Locate the cell with the specified text and output its [x, y] center coordinate. 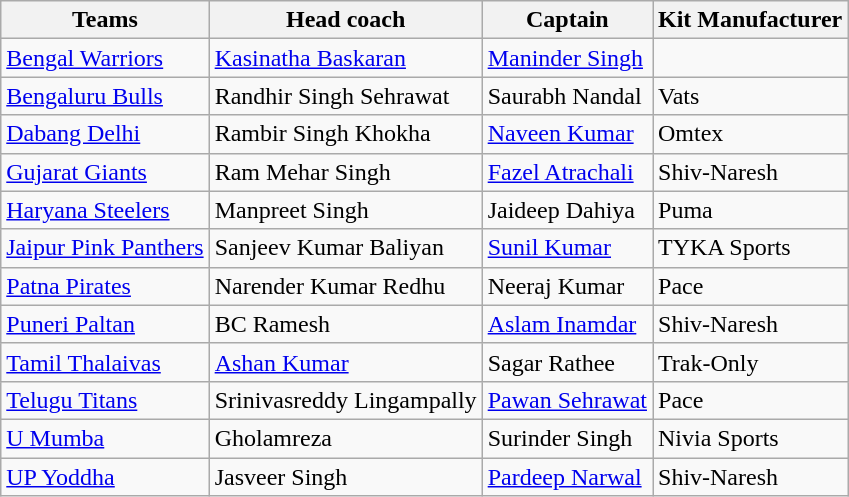
Ashan Kumar [346, 362]
Head coach [346, 20]
Naveen Kumar [567, 134]
U Mumba [105, 438]
Teams [105, 20]
Vats [750, 96]
Sunil Kumar [567, 248]
BC Ramesh [346, 324]
Narender Kumar Redhu [346, 286]
Aslam Inamdar [567, 324]
Telugu Titans [105, 400]
Bengaluru Bulls [105, 96]
TYKA Sports [750, 248]
Omtex [750, 134]
Gujarat Giants [105, 172]
Bengal Warriors [105, 58]
Tamil Thalaivas [105, 362]
Sanjeev Kumar Baliyan [346, 248]
Jaipur Pink Panthers [105, 248]
Captain [567, 20]
Rambir Singh Khokha [346, 134]
Neeraj Kumar [567, 286]
Maninder Singh [567, 58]
Randhir Singh Sehrawat [346, 96]
Surinder Singh [567, 438]
Dabang Delhi [105, 134]
Patna Pirates [105, 286]
Nivia Sports [750, 438]
Sagar Rathee [567, 362]
Gholamreza [346, 438]
Pardeep Narwal [567, 477]
Kasinatha Baskaran [346, 58]
Manpreet Singh [346, 210]
Haryana Steelers [105, 210]
Puma [750, 210]
Saurabh Nandal [567, 96]
UP Yoddha [105, 477]
Jasveer Singh [346, 477]
Kit Manufacturer [750, 20]
Ram Mehar Singh [346, 172]
Jaideep Dahiya [567, 210]
Fazel Atrachali [567, 172]
Trak-Only [750, 362]
Srinivasreddy Lingampally [346, 400]
Puneri Paltan [105, 324]
Pawan Sehrawat [567, 400]
